Find where the given text appears and provide that cell's center as (X, Y) coordinate. 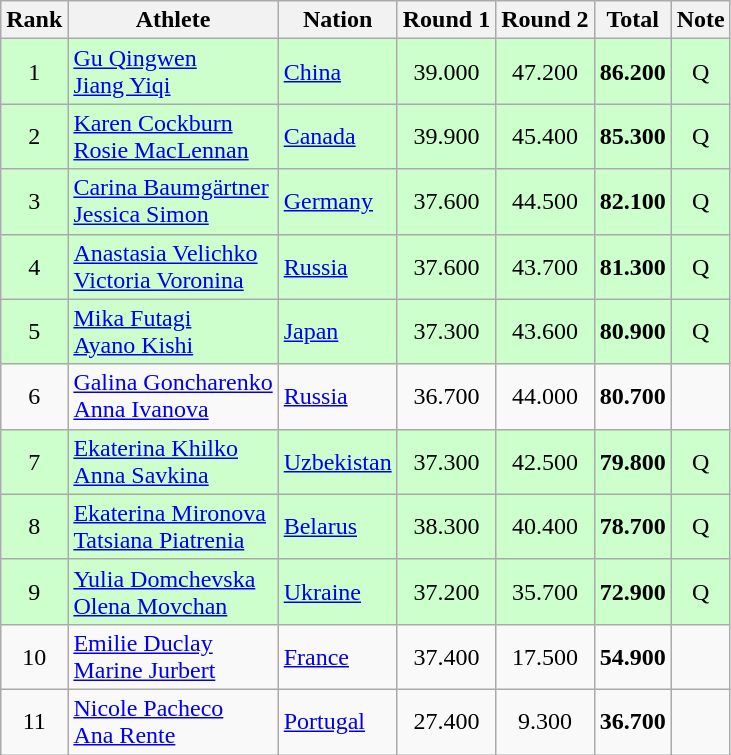
Japan (338, 332)
Ukraine (338, 592)
43.600 (545, 332)
Gu QingwenJiang Yiqi (173, 72)
Ekaterina MironovaTatsiana Piatrenia (173, 526)
10 (34, 656)
7 (34, 462)
81.300 (632, 266)
Total (632, 20)
9.300 (545, 722)
Rank (34, 20)
Nicole PachecoAna Rente (173, 722)
Nation (338, 20)
54.900 (632, 656)
Karen CockburnRosie MacLennan (173, 136)
40.400 (545, 526)
17.500 (545, 656)
27.400 (446, 722)
42.500 (545, 462)
Portugal (338, 722)
43.700 (545, 266)
Note (700, 20)
47.200 (545, 72)
Anastasia VelichkoVictoria Voronina (173, 266)
Canada (338, 136)
82.100 (632, 202)
Uzbekistan (338, 462)
3 (34, 202)
Galina GoncharenkoAnna Ivanova (173, 396)
11 (34, 722)
8 (34, 526)
2 (34, 136)
Carina BaumgärtnerJessica Simon (173, 202)
78.700 (632, 526)
9 (34, 592)
5 (34, 332)
35.700 (545, 592)
38.300 (446, 526)
85.300 (632, 136)
44.500 (545, 202)
Ekaterina KhilkoAnna Savkina (173, 462)
39.900 (446, 136)
80.700 (632, 396)
Emilie DuclayMarine Jurbert (173, 656)
79.800 (632, 462)
45.400 (545, 136)
France (338, 656)
Round 2 (545, 20)
Mika FutagiAyano Kishi (173, 332)
72.900 (632, 592)
37.400 (446, 656)
Yulia DomchevskaOlena Movchan (173, 592)
Round 1 (446, 20)
China (338, 72)
6 (34, 396)
Germany (338, 202)
86.200 (632, 72)
1 (34, 72)
39.000 (446, 72)
Athlete (173, 20)
37.200 (446, 592)
44.000 (545, 396)
4 (34, 266)
80.900 (632, 332)
Belarus (338, 526)
